From the cell containing the given text, extract its center point as (x, y) coordinate. 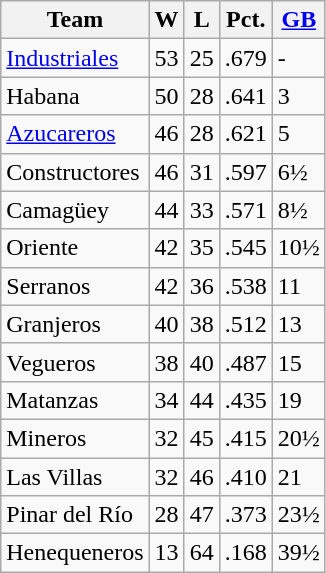
.487 (246, 362)
11 (298, 286)
GB (298, 20)
21 (298, 477)
34 (166, 400)
45 (202, 438)
Habana (75, 96)
- (298, 58)
.571 (246, 210)
23½ (298, 515)
Mineros (75, 438)
6½ (298, 172)
.679 (246, 58)
Industriales (75, 58)
Serranos (75, 286)
39½ (298, 553)
.168 (246, 553)
36 (202, 286)
L (202, 20)
.415 (246, 438)
50 (166, 96)
.410 (246, 477)
Matanzas (75, 400)
Pinar del Río (75, 515)
Oriente (75, 248)
Vegueros (75, 362)
35 (202, 248)
3 (298, 96)
5 (298, 134)
53 (166, 58)
Granjeros (75, 324)
.512 (246, 324)
Henequeneros (75, 553)
.641 (246, 96)
64 (202, 553)
.545 (246, 248)
.597 (246, 172)
Pct. (246, 20)
Team (75, 20)
25 (202, 58)
Constructores (75, 172)
8½ (298, 210)
33 (202, 210)
10½ (298, 248)
47 (202, 515)
19 (298, 400)
.621 (246, 134)
.435 (246, 400)
W (166, 20)
31 (202, 172)
Camagüey (75, 210)
20½ (298, 438)
.538 (246, 286)
Las Villas (75, 477)
.373 (246, 515)
15 (298, 362)
Azucareros (75, 134)
